Scan for the cell matching the given text and deliver its [X, Y] coordinate at center. 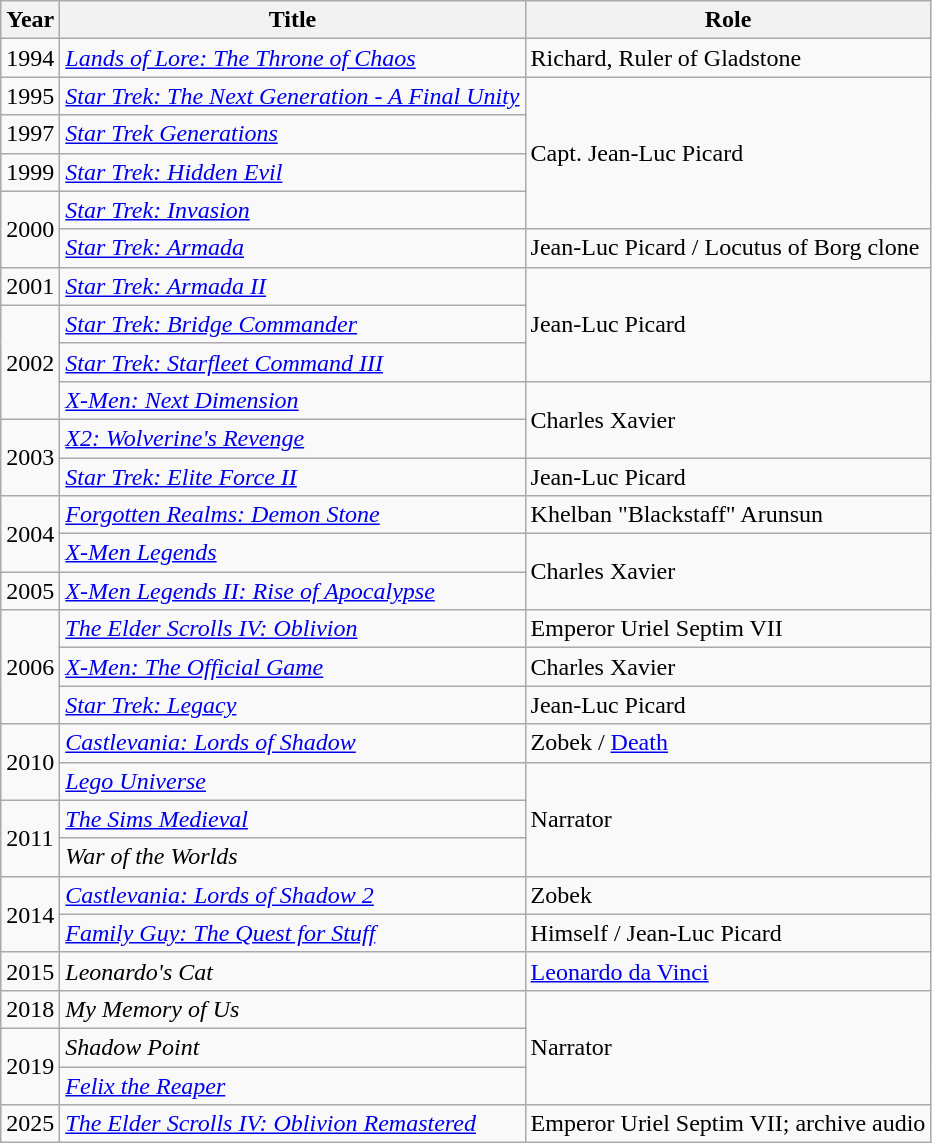
1995 [30, 96]
2025 [30, 1124]
Felix the Reaper [292, 1085]
Family Guy: The Quest for Stuff [292, 933]
Forgotten Realms: Demon Stone [292, 515]
2005 [30, 591]
Castlevania: Lords of Shadow 2 [292, 895]
Shadow Point [292, 1047]
Zobek / Death [728, 743]
War of the Worlds [292, 857]
Jean-Luc Picard / Locutus of Borg clone [728, 248]
Star Trek Generations [292, 134]
1997 [30, 134]
Leonardo da Vinci [728, 971]
Title [292, 20]
2014 [30, 914]
Leonardo's Cat [292, 971]
Star Trek: Invasion [292, 210]
The Elder Scrolls IV: Oblivion Remastered [292, 1124]
X-Men Legends [292, 553]
2002 [30, 362]
X-Men: The Official Game [292, 667]
The Sims Medieval [292, 819]
The Elder Scrolls IV: Oblivion [292, 629]
2015 [30, 971]
Zobek [728, 895]
Emperor Uriel Septim VII; archive audio [728, 1124]
2018 [30, 1009]
Year [30, 20]
Khelban "Blackstaff" Arunsun [728, 515]
Star Trek: Armada II [292, 286]
Star Trek: Legacy [292, 705]
X-Men: Next Dimension [292, 400]
Star Trek: Starfleet Command III [292, 362]
Star Trek: Elite Force II [292, 477]
Lands of Lore: The Throne of Chaos [292, 58]
Capt. Jean-Luc Picard [728, 153]
2004 [30, 534]
1999 [30, 172]
2001 [30, 286]
2006 [30, 667]
X-Men Legends II: Rise of Apocalypse [292, 591]
2010 [30, 762]
Emperor Uriel Septim VII [728, 629]
2003 [30, 457]
Star Trek: Bridge Commander [292, 324]
2019 [30, 1066]
My Memory of Us [292, 1009]
1994 [30, 58]
2011 [30, 838]
Role [728, 20]
2000 [30, 229]
Star Trek: The Next Generation - A Final Unity [292, 96]
Star Trek: Hidden Evil [292, 172]
Lego Universe [292, 781]
Castlevania: Lords of Shadow [292, 743]
Richard, Ruler of Gladstone [728, 58]
X2: Wolverine's Revenge [292, 438]
Himself / Jean-Luc Picard [728, 933]
Star Trek: Armada [292, 248]
